Scan for the cell matching the given text and deliver its (x, y) coordinate at center. 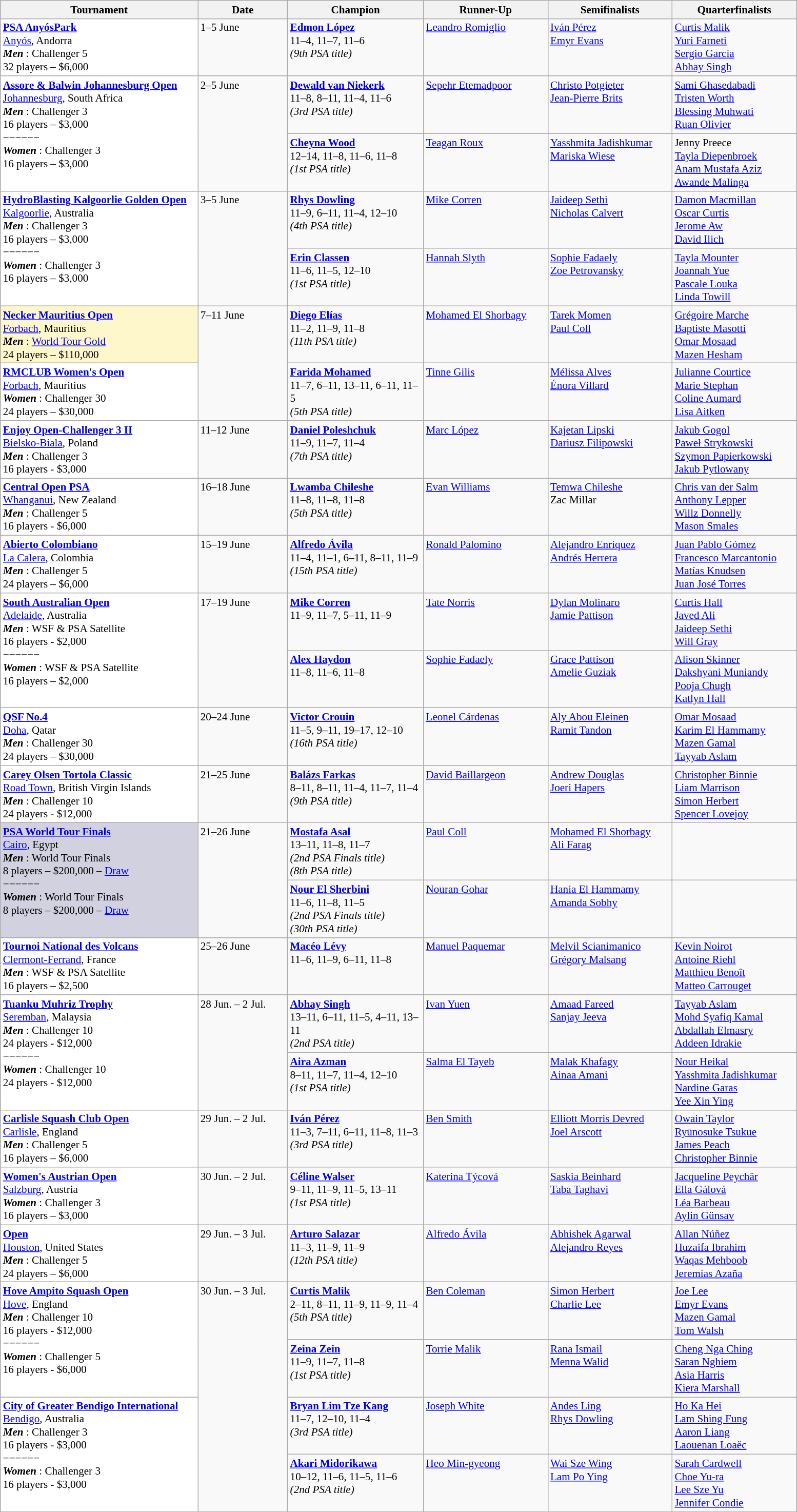
Open Houston, United States Men : Challenger 524 players – $6,000 (99, 1253)
Kajetan Lipski Dariusz Filipowski (610, 449)
Abhishek Agarwal Alejandro Reyes (610, 1253)
Ben Coleman (486, 1311)
Torrie Malik (486, 1368)
Rhys Dowling11–9, 6–11, 11–4, 12–10(4th PSA title) (356, 220)
Curtis Malik Yuri Farneti Sergio García Abhay Singh (734, 47)
Manuel Paquemar (486, 966)
Alex Haydon11–8, 11–6, 11–8 (356, 679)
2–5 June (243, 133)
Diego Elías11–2, 11–9, 11–8(11th PSA title) (356, 335)
Arturo Salazar11–3, 11–9, 11–9(12th PSA title) (356, 1253)
30 Jun. – 3 Jul. (243, 1397)
Mostafa Asal13–11, 11–8, 11–7(2nd PSA Finals title)(8th PSA title) (356, 851)
Women's Austrian Open Salzburg, Austria Women : Challenger 316 players – $3,000 (99, 1196)
Wai Sze Wing Lam Po Ying (610, 1483)
Grace Pattison Amelie Guziak (610, 679)
Enjoy Open-Challenger 3 II Bielsko-Biala, Poland Men : Challenger 316 players - $3,000 (99, 449)
Allan Núñez Huzaifa Ibrahim Waqas Mehboob Jeremías Azaña (734, 1253)
Abhay Singh13–11, 6–11, 11–5, 4–11, 13–11(2nd PSA title) (356, 1024)
Date (243, 9)
Christo Potgieter Jean-Pierre Brits (610, 105)
Akari Midorikawa10–12, 11–6, 11–5, 11–6(2nd PSA title) (356, 1483)
Macéo Lévy11–6, 11–9, 6–11, 11–8 (356, 966)
Balázs Farkas8–11, 8–11, 11–4, 11–7, 11–4(9th PSA title) (356, 794)
Elliott Morris Devred Joel Arscott (610, 1138)
15–19 June (243, 564)
Mohamed El Shorbagy (486, 335)
Quarterfinalists (734, 9)
17–19 June (243, 651)
Nour Heikal Yasshmita Jadishkumar Nardine Garas Yee Xin Ying (734, 1081)
Curtis Malik2–11, 8–11, 11–9, 11–9, 11–4(5th PSA title) (356, 1311)
Grégoire Marche Baptiste Masotti Omar Mosaad Mazen Hesham (734, 335)
Kevin Noirot Antoine Riehl Matthieu Benoît Matteo Carrouget (734, 966)
Central Open PSA Whanganui, New Zealand Men : Challenger 516 players - $6,000 (99, 507)
Tuanku Muhriz Trophy Seremban, Malaysia Men : Challenger 1024 players - $12,000−−−−−− Women : Challenger 1024 players - $12,000 (99, 1052)
Mélissa Alves Énora Villard (610, 392)
21–25 June (243, 794)
Melvil Scianimanico Grégory Malsang (610, 966)
Edmon López11–4, 11–7, 11–6(9th PSA title) (356, 47)
Necker Mauritius Open Forbach, Mauritius Men : World Tour Gold24 players – $110,000 (99, 335)
Damon Macmillan Oscar Curtis Jerome Aw David Ilich (734, 220)
HydroBlasting Kalgoorlie Golden Open Kalgoorlie, Australia Men : Challenger 316 players – $3,000−−−−−− Women : Challenger 316 players – $3,000 (99, 248)
28 Jun. – 2 Jul. (243, 1052)
Hannah Slyth (486, 277)
Joe Lee Emyr Evans Mazen Gamal Tom Walsh (734, 1311)
Temwa Chileshe Zac Millar (610, 507)
Yasshmita Jadishkumar Mariska Wiese (610, 162)
Andrew Douglas Joeri Hapers (610, 794)
Tate Norris (486, 622)
Nouran Gohar (486, 909)
City of Greater Bendigo International Bendigo, Australia Men : Challenger 316 players - $3,000−−−−−− Women : Challenger 316 players - $3,000 (99, 1455)
Paul Coll (486, 851)
Carey Olsen Tortola Classic Road Town, British Virgin Islands Men : Challenger 1024 players - $12,000 (99, 794)
Champion (356, 9)
Iván Pérez Emyr Evans (610, 47)
Zeina Zein11–9, 11–7, 11–8(1st PSA title) (356, 1368)
Joseph White (486, 1426)
Céline Walser9–11, 11–9, 11–5, 13–11(1st PSA title) (356, 1196)
Leandro Romiglio (486, 47)
Daniel Poleshchuk11–9, 11–7, 11–4(7th PSA title) (356, 449)
Hania El Hammamy Amanda Sobhy (610, 909)
Salma El Tayeb (486, 1081)
Christopher Binnie Liam Marrison Simon Herbert Spencer Lovejoy (734, 794)
Nour El Sherbini11–6, 11–8, 11–5(2nd PSA Finals title)(30th PSA title) (356, 909)
Ho Ka Hei Lam Shing Fung Aaron Liang Laouenan Loaëc (734, 1426)
Jakub Gogol Paweł Strykowski Szymon Papierkowski Jakub Pytlowany (734, 449)
RMCLUB Women's Open Forbach, Mauritius Women : Challenger 3024 players – $30,000 (99, 392)
1–5 June (243, 47)
Hove Ampito Squash Open Hove, England Men : Challenger 1016 players - $12,000−−−−−− Women : Challenger 516 players - $6,000 (99, 1340)
Abierto Colombiano La Calera, Colombia Men : Challenger 524 players – $6,000 (99, 564)
7–11 June (243, 363)
Malak Khafagy Ainaa Amani (610, 1081)
Jacqueline Peychär Ella Gálová Léa Barbeau Aylin Günsav (734, 1196)
Lwamba Chileshe11–8, 11–8, 11–8(5th PSA title) (356, 507)
Sami Ghasedabadi Tristen Worth Blessing Muhwati Ruan Olivier (734, 105)
Teagan Roux (486, 162)
16–18 June (243, 507)
Jaideep Sethi Nicholas Calvert (610, 220)
PSA AnyósPark Anyós, Andorra Men : Challenger 532 players – $6,000 (99, 47)
21–26 June (243, 880)
Heo Min-gyeong (486, 1483)
20–24 June (243, 737)
Victor Crouin11–5, 9–11, 19–17, 12–10(16th PSA title) (356, 737)
Tayla Mounter Joannah Yue Pascale Louka Linda Towill (734, 277)
Omar Mosaad Karim El Hammamy Mazen Gamal Tayyab Aslam (734, 737)
Aira Azman8–11, 11–7, 11–4, 12–10(1st PSA title) (356, 1081)
David Baillargeon (486, 794)
Dylan Molinaro Jamie Pattison (610, 622)
25–26 June (243, 966)
Marc López (486, 449)
Ivan Yuen (486, 1024)
Runner-Up (486, 9)
Semifinalists (610, 9)
Rana Ismail Menna Walid (610, 1368)
Andes Ling Rhys Dowling (610, 1426)
Farida Mohamed11–7, 6–11, 13–11, 6–11, 11–5(5th PSA title) (356, 392)
Leonel Cárdenas (486, 737)
29 Jun. – 3 Jul. (243, 1253)
Sepehr Etemadpoor (486, 105)
Chris van der Salm Anthony Lepper Willz Donnelly Mason Smales (734, 507)
Tinne Gilis (486, 392)
11–12 June (243, 449)
Amaad Fareed Sanjay Jeeva (610, 1024)
Saskia Beinhard Taba Taghavi (610, 1196)
Owain Taylor Ryūnosuke Tsukue James Peach Christopher Binnie (734, 1138)
Tarek Momen Paul Coll (610, 335)
Simon Herbert Charlie Lee (610, 1311)
Ben Smith (486, 1138)
PSA World Tour Finals Cairo, Egypt Men : World Tour Finals8 players – $200,000 – Draw−−−−−− Women : World Tour Finals8 players – $200,000 – Draw (99, 880)
South Australian Open Adelaide, Australia Men : WSF & PSA Satellite16 players - $2,000−−−−−− Women : WSF & PSA Satellite16 players – $2,000 (99, 651)
Jenny Preece Tayla Diepenbroek Anam Mustafa Aziz Awande Malinga (734, 162)
Alfredo Ávila11–4, 11–1, 6–11, 8–11, 11–9(15th PSA title) (356, 564)
Iván Pérez11–3, 7–11, 6–11, 11–8, 11–3(3rd PSA title) (356, 1138)
Alejandro Enríquez Andrés Herrera (610, 564)
Tournament (99, 9)
Dewald van Niekerk11–8, 8–11, 11–4, 11–6(3rd PSA title) (356, 105)
29 Jun. – 2 Jul. (243, 1138)
Alfredo Ávila (486, 1253)
Carlisle Squash Club Open Carlisle, England Men : Challenger 516 players – $6,000 (99, 1138)
Mohamed El Shorbagy Ali Farag (610, 851)
Sophie Fadaely Zoe Petrovansky (610, 277)
Katerina Týcová (486, 1196)
Curtis Hall Javed Ali Jaideep Sethi Will Gray (734, 622)
Erin Classen11–6, 11–5, 12–10(1st PSA title) (356, 277)
Aly Abou Eleinen Ramit Tandon (610, 737)
QSF No.4 Doha, Qatar Men : Challenger 3024 players – $30,000 (99, 737)
Bryan Lim Tze Kang11–7, 12–10, 11–4(3rd PSA title) (356, 1426)
Sarah Cardwell Choe Yu-ra Lee Sze Yu Jennifer Condie (734, 1483)
Sophie Fadaely (486, 679)
Mike Corren11–9, 11–7, 5–11, 11–9 (356, 622)
Alison Skinner Dakshyani Muniandy Pooja Chugh Katlyn Hall (734, 679)
Evan Williams (486, 507)
Assore & Balwin Johannesburg Open Johannesburg, South Africa Men : Challenger 316 players – $3,000−−−−−− Women : Challenger 316 players – $3,000 (99, 133)
3–5 June (243, 248)
Julianne Courtice Marie Stephan Coline Aumard Lisa Aitken (734, 392)
Tayyab Aslam Mohd Syafiq Kamal Abdallah Elmasry Addeen Idrakie (734, 1024)
Mike Corren (486, 220)
Juan Pablo Gómez Francesco Marcantonio Matías Knudsen Juan José Torres (734, 564)
Tournoi National des Volcans Clermont-Ferrand, France Men : WSF & PSA Satellite16 players – $2,500 (99, 966)
Cheyna Wood12–14, 11–8, 11–6, 11–8(1st PSA title) (356, 162)
30 Jun. – 2 Jul. (243, 1196)
Cheng Nga Ching Saran Nghiem Asia Harris Kiera Marshall (734, 1368)
Ronald Palomino (486, 564)
